Find where the given text appears and provide that cell's center as (x, y) coordinate. 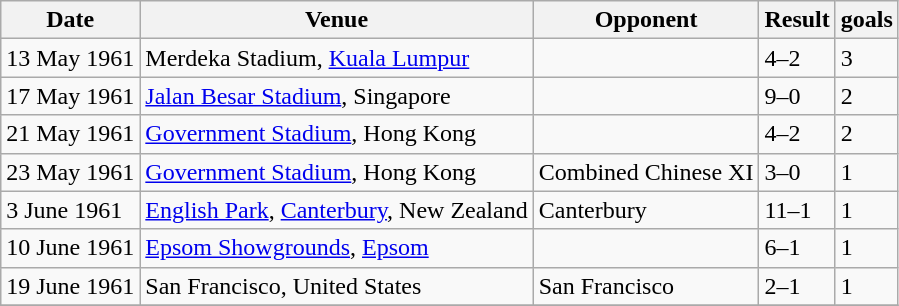
Date (70, 20)
17 May 1961 (70, 96)
6–1 (797, 248)
Result (797, 20)
9–0 (797, 96)
Venue (336, 20)
3 (866, 58)
Epsom Showgrounds, Epsom (336, 248)
10 June 1961 (70, 248)
Combined Chinese XI (646, 172)
3–0 (797, 172)
3 June 1961 (70, 210)
San Francisco, United States (336, 286)
Merdeka Stadium, Kuala Lumpur (336, 58)
Jalan Besar Stadium, Singapore (336, 96)
23 May 1961 (70, 172)
San Francisco (646, 286)
19 June 1961 (70, 286)
Canterbury (646, 210)
11–1 (797, 210)
21 May 1961 (70, 134)
English Park, Canterbury, New Zealand (336, 210)
goals (866, 20)
Opponent (646, 20)
2–1 (797, 286)
13 May 1961 (70, 58)
